Find where the given text appears and provide that cell's center as (x, y) coordinate. 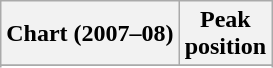
Peak position (225, 34)
Chart (2007–08) (90, 34)
